Capture the cell that displays the provided text and extract its (X, Y) central coordinate. 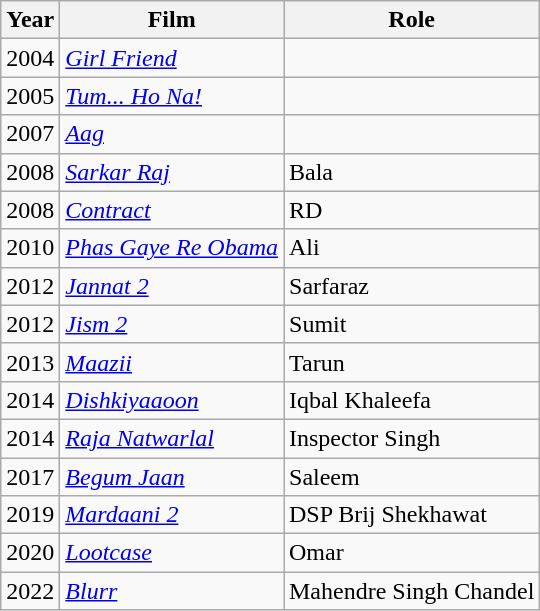
Girl Friend (172, 58)
Phas Gaye Re Obama (172, 248)
Jism 2 (172, 324)
Tum... Ho Na! (172, 96)
DSP Brij Shekhawat (412, 515)
2020 (30, 553)
Sumit (412, 324)
Raja Natwarlal (172, 438)
RD (412, 210)
Film (172, 20)
2005 (30, 96)
Iqbal Khaleefa (412, 400)
2022 (30, 591)
Role (412, 20)
Jannat 2 (172, 286)
Omar (412, 553)
2017 (30, 477)
Sarkar Raj (172, 172)
2013 (30, 362)
Dishkiyaaoon (172, 400)
2007 (30, 134)
Ali (412, 248)
Bala (412, 172)
Year (30, 20)
2010 (30, 248)
2019 (30, 515)
Mardaani 2 (172, 515)
Mahendre Singh Chandel (412, 591)
Begum Jaan (172, 477)
Saleem (412, 477)
Lootcase (172, 553)
Tarun (412, 362)
Contract (172, 210)
Inspector Singh (412, 438)
Blurr (172, 591)
2004 (30, 58)
Maazii (172, 362)
Sarfaraz (412, 286)
Aag (172, 134)
